Determine the (x, y) coordinate at the center of the cell enclosing the given text.  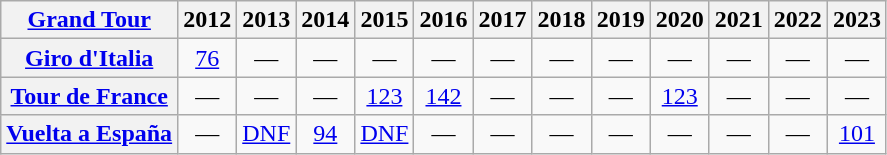
2018 (562, 20)
2013 (266, 20)
2014 (326, 20)
2017 (502, 20)
101 (856, 134)
142 (444, 96)
2012 (208, 20)
76 (208, 58)
94 (326, 134)
2020 (680, 20)
Tour de France (90, 96)
Grand Tour (90, 20)
2019 (620, 20)
Vuelta a España (90, 134)
Giro d'Italia (90, 58)
2016 (444, 20)
2023 (856, 20)
2015 (384, 20)
2021 (738, 20)
2022 (798, 20)
